Detect which cell encompasses the target text, then output its [X, Y] center coordinate. 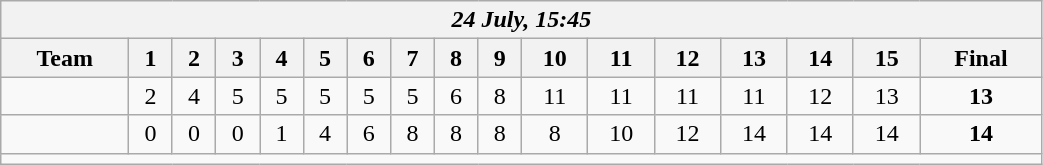
15 [886, 58]
Final [981, 58]
3 [238, 58]
9 [500, 58]
24 July, 15:45 [522, 20]
7 [413, 58]
Team [65, 58]
